Scan for the cell matching the given text and deliver its [x, y] coordinate at center. 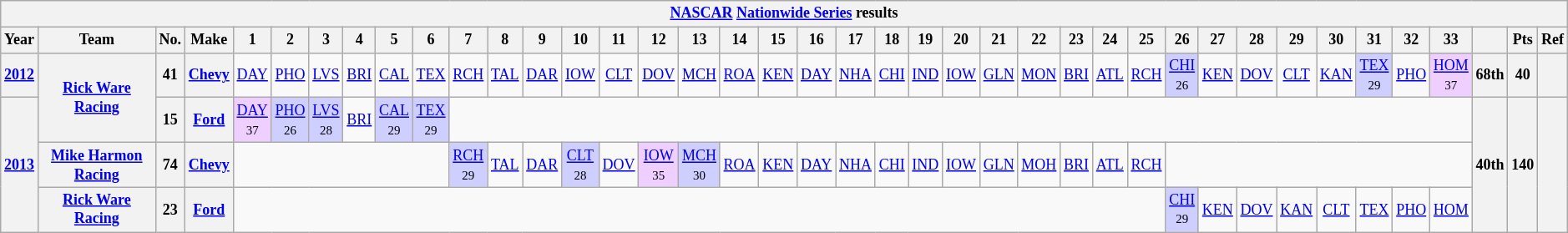
CAL29 [394, 120]
29 [1297, 40]
HOM [1451, 210]
27 [1217, 40]
NASCAR Nationwide Series results [784, 13]
30 [1336, 40]
17 [856, 40]
40 [1523, 75]
16 [817, 40]
10 [581, 40]
68th [1490, 75]
LVS [326, 75]
40th [1490, 165]
CLT28 [581, 165]
MOH [1039, 165]
Ref [1553, 40]
MON [1039, 75]
28 [1257, 40]
PHO26 [291, 120]
24 [1110, 40]
CHI29 [1182, 210]
41 [170, 75]
12 [659, 40]
31 [1374, 40]
22 [1039, 40]
IOW35 [659, 165]
DAY37 [252, 120]
HOM37 [1451, 75]
No. [170, 40]
14 [740, 40]
MCH30 [700, 165]
7 [468, 40]
140 [1523, 165]
1 [252, 40]
11 [619, 40]
CHI26 [1182, 75]
3 [326, 40]
19 [925, 40]
18 [892, 40]
26 [1182, 40]
33 [1451, 40]
Mike Harmon Racing [97, 165]
74 [170, 165]
13 [700, 40]
21 [999, 40]
32 [1411, 40]
20 [962, 40]
25 [1146, 40]
Pts [1523, 40]
LVS28 [326, 120]
RCH29 [468, 165]
9 [543, 40]
Team [97, 40]
5 [394, 40]
6 [431, 40]
MCH [700, 75]
2 [291, 40]
Year [20, 40]
Make [209, 40]
8 [505, 40]
4 [359, 40]
CAL [394, 75]
2012 [20, 75]
2013 [20, 165]
